Find where the given text appears and provide that cell's center as [x, y] coordinate. 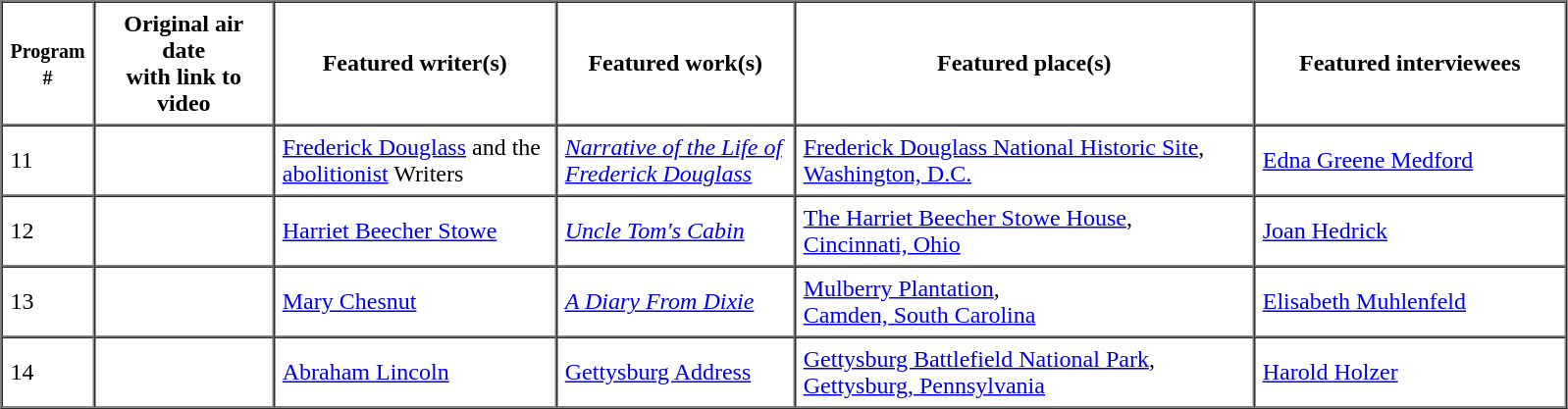
A Diary From Dixie [675, 302]
Gettysburg Battlefield National Park,Gettysburg, Pennsylvania [1024, 373]
Mary Chesnut [415, 302]
Abraham Lincoln [415, 373]
Elisabeth Muhlenfeld [1410, 302]
12 [48, 231]
Frederick Douglass National Historic Site,Washington, D.C. [1024, 161]
Featured interviewees [1410, 64]
Narrative of the Life of Frederick Douglass [675, 161]
Uncle Tom's Cabin [675, 231]
Program # [48, 64]
Joan Hedrick [1410, 231]
Frederick Douglass and the abolitionist Writers [415, 161]
13 [48, 302]
Harriet Beecher Stowe [415, 231]
Featured work(s) [675, 64]
Original air datewith link to video [184, 64]
Edna Greene Medford [1410, 161]
Featured writer(s) [415, 64]
Gettysburg Address [675, 373]
Mulberry Plantation,Camden, South Carolina [1024, 302]
Harold Holzer [1410, 373]
The Harriet Beecher Stowe House,Cincinnati, Ohio [1024, 231]
14 [48, 373]
Featured place(s) [1024, 64]
11 [48, 161]
